Locate the cell with the specified text and output its [x, y] center coordinate. 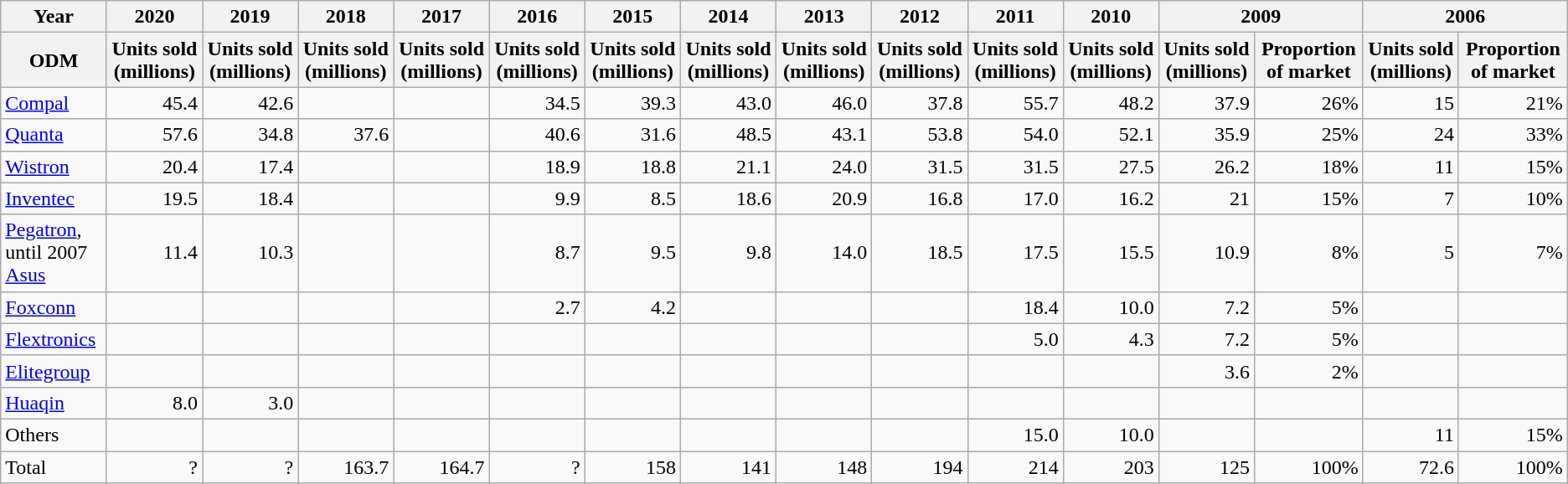
10% [1513, 198]
15 [1411, 103]
10.9 [1206, 253]
24.0 [824, 167]
15.5 [1111, 253]
52.1 [1111, 135]
18.8 [632, 167]
5.0 [1015, 339]
2006 [1465, 17]
8.5 [632, 198]
34.8 [250, 135]
54.0 [1015, 135]
26% [1309, 103]
3.6 [1206, 371]
21 [1206, 198]
42.6 [250, 103]
4.3 [1111, 339]
3.0 [250, 403]
8.0 [154, 403]
18.6 [728, 198]
46.0 [824, 103]
8% [1309, 253]
40.6 [537, 135]
20.9 [824, 198]
2016 [537, 17]
20.4 [154, 167]
4.2 [632, 307]
48.5 [728, 135]
Flextronics [54, 339]
19.5 [154, 198]
158 [632, 466]
53.8 [920, 135]
16.8 [920, 198]
125 [1206, 466]
8.7 [537, 253]
148 [824, 466]
2.7 [537, 307]
2017 [441, 17]
Pegatron, until 2007 Asus [54, 253]
43.1 [824, 135]
7 [1411, 198]
25% [1309, 135]
17.0 [1015, 198]
16.2 [1111, 198]
2009 [1261, 17]
9.9 [537, 198]
ODM [54, 60]
5 [1411, 253]
34.5 [537, 103]
14.0 [824, 253]
2015 [632, 17]
55.7 [1015, 103]
45.4 [154, 103]
10.3 [250, 253]
18% [1309, 167]
Huaqin [54, 403]
Quanta [54, 135]
72.6 [1411, 466]
9.8 [728, 253]
2011 [1015, 17]
Year [54, 17]
164.7 [441, 466]
27.5 [1111, 167]
2018 [346, 17]
Inventec [54, 198]
Elitegroup [54, 371]
35.9 [1206, 135]
21.1 [728, 167]
2010 [1111, 17]
Compal [54, 103]
57.6 [154, 135]
Wistron [54, 167]
7% [1513, 253]
Foxconn [54, 307]
17.4 [250, 167]
Total [54, 466]
214 [1015, 466]
24 [1411, 135]
31.6 [632, 135]
39.3 [632, 103]
26.2 [1206, 167]
21% [1513, 103]
37.6 [346, 135]
18.9 [537, 167]
37.9 [1206, 103]
33% [1513, 135]
2013 [824, 17]
18.5 [920, 253]
Others [54, 435]
37.8 [920, 103]
11.4 [154, 253]
2019 [250, 17]
2012 [920, 17]
2% [1309, 371]
9.5 [632, 253]
15.0 [1015, 435]
43.0 [728, 103]
17.5 [1015, 253]
141 [728, 466]
48.2 [1111, 103]
194 [920, 466]
2014 [728, 17]
203 [1111, 466]
2020 [154, 17]
163.7 [346, 466]
